Return the [x, y] coordinate for the center point of the cell that contains the specified text.  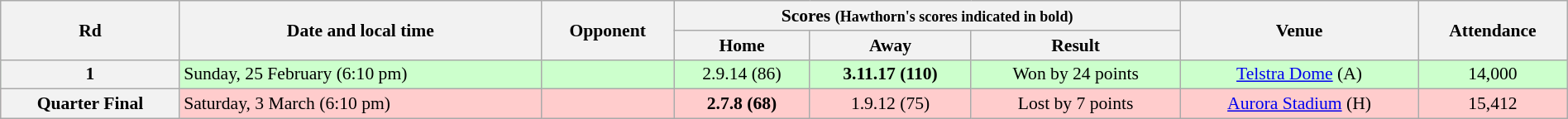
Sunday, 25 February (6:10 pm) [361, 74]
2.7.8 (68) [743, 104]
Saturday, 3 March (6:10 pm) [361, 104]
Attendance [1494, 30]
Quarter Final [90, 104]
Rd [90, 30]
Date and local time [361, 30]
Opponent [608, 30]
3.11.17 (110) [890, 74]
Home [743, 45]
Venue [1298, 30]
Aurora Stadium (H) [1298, 104]
1.9.12 (75) [890, 104]
Telstra Dome (A) [1298, 74]
Away [890, 45]
Lost by 7 points [1076, 104]
14,000 [1494, 74]
2.9.14 (86) [743, 74]
Won by 24 points [1076, 74]
15,412 [1494, 104]
Result [1076, 45]
Scores (Hawthorn's scores indicated in bold) [928, 16]
1 [90, 74]
